From the cell containing the given text, extract its center point as (x, y) coordinate. 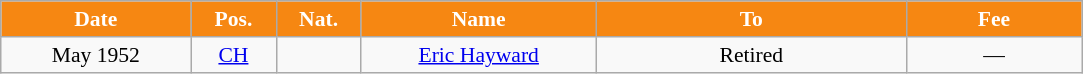
Name (478, 19)
— (994, 55)
Retired (751, 55)
Nat. (318, 19)
Date (96, 19)
To (751, 19)
Fee (994, 19)
Pos. (234, 19)
CH (234, 55)
May 1952 (96, 55)
Eric Hayward (478, 55)
